Return the [x, y] coordinate for the center point of the cell that contains the specified text.  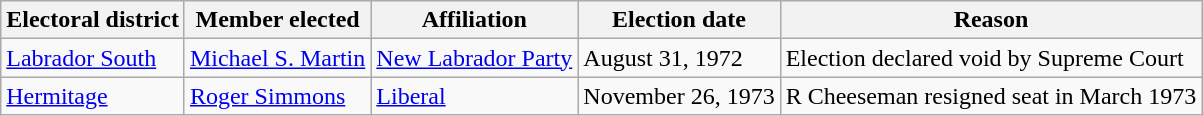
Michael S. Martin [277, 58]
Liberal [474, 96]
November 26, 1973 [679, 96]
Roger Simmons [277, 96]
Reason [991, 20]
Election date [679, 20]
August 31, 1972 [679, 58]
Hermitage [93, 96]
Affiliation [474, 20]
R Cheeseman resigned seat in March 1973 [991, 96]
Electoral district [93, 20]
Election declared void by Supreme Court [991, 58]
Labrador South [93, 58]
New Labrador Party [474, 58]
Member elected [277, 20]
